Scan for the cell matching the given text and deliver its [X, Y] coordinate at center. 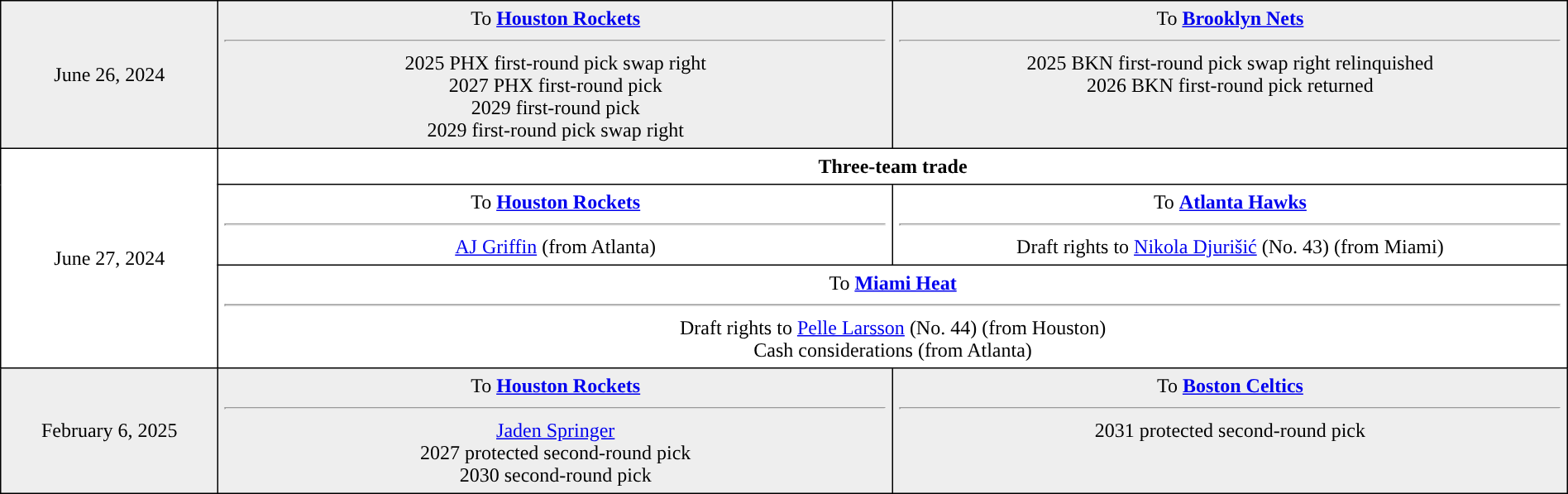
June 27, 2024 [109, 258]
To Miami HeatDraft rights to Pelle Larsson (No. 44) (from Houston)Cash considerations (from Atlanta) [893, 316]
To Houston RocketsJaden Springer2027 protected second-round pick2030 second-round pick [556, 431]
To Atlanta HawksDraft rights to Nikola Djurišić (No. 43) (from Miami) [1231, 225]
To Boston Celtics2031 protected second-round pick [1231, 431]
February 6, 2025 [109, 431]
June 26, 2024 [109, 74]
Three-team trade [893, 166]
To Brooklyn Nets2025 BKN first-round pick swap right relinquished2026 BKN first-round pick returned [1231, 74]
To Houston Rockets2025 PHX first-round pick swap right2027 PHX first-round pick2029 first-round pick2029 first-round pick swap right [556, 74]
To Houston RocketsAJ Griffin (from Atlanta) [556, 225]
